Output the [x, y] coordinate of the center of the cell containing the given text.  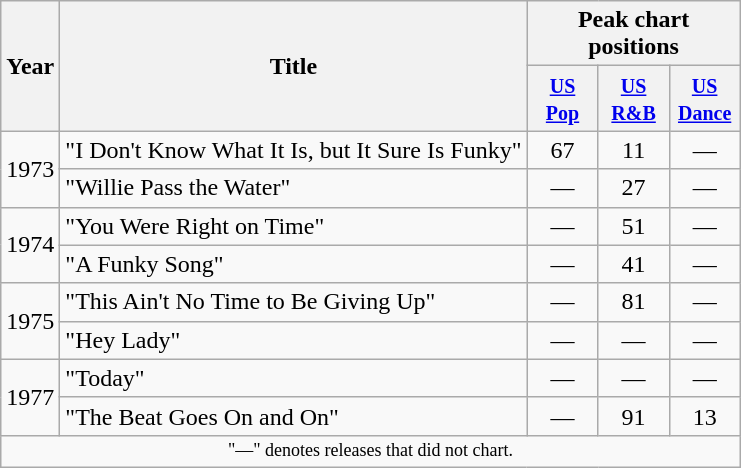
"I Don't Know What It Is, but It Sure Is Funky" [294, 150]
Peak chart positions [634, 34]
91 [634, 416]
1975 [30, 321]
41 [634, 264]
"A Funky Song" [294, 264]
US Pop [562, 98]
"The Beat Goes On and On" [294, 416]
1973 [30, 169]
"This Ain't No Time to Be Giving Up" [294, 302]
"Willie Pass the Water" [294, 188]
11 [634, 150]
"Today" [294, 378]
13 [704, 416]
US R&B [634, 98]
1977 [30, 397]
27 [634, 188]
US Dance [704, 98]
Year [30, 66]
81 [634, 302]
Title [294, 66]
"—" denotes releases that did not chart. [370, 450]
"You Were Right on Time" [294, 226]
51 [634, 226]
"Hey Lady" [294, 340]
1974 [30, 245]
67 [562, 150]
